Scan for the cell matching the given text and deliver its [x, y] coordinate at center. 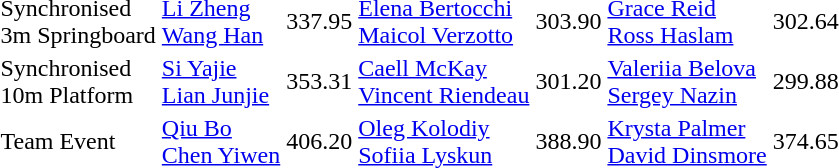
Si YajieLian Junjie [220, 82]
301.20 [568, 82]
Caell McKayVincent Riendeau [444, 82]
Valeriia BelovaSergey Nazin [687, 82]
353.31 [320, 82]
